Find where the given text appears and provide that cell's center as (x, y) coordinate. 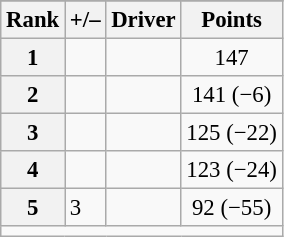
Points (232, 20)
Driver (144, 20)
125 (−22) (232, 133)
2 (33, 95)
92 (−55) (232, 208)
Rank (33, 20)
+/– (86, 20)
4 (33, 170)
147 (232, 58)
1 (33, 58)
141 (−6) (232, 95)
123 (−24) (232, 170)
5 (33, 208)
